Determine the [X, Y] coordinate at the center of the cell enclosing the given text.  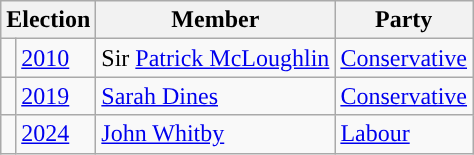
Election [48, 20]
Member [216, 20]
Sarah Dines [216, 96]
2024 [56, 134]
John Whitby [216, 134]
Party [404, 20]
2019 [56, 96]
2010 [56, 58]
Labour [404, 134]
Sir Patrick McLoughlin [216, 58]
